Search for the cell housing the specified text and yield its (X, Y) center coordinate. 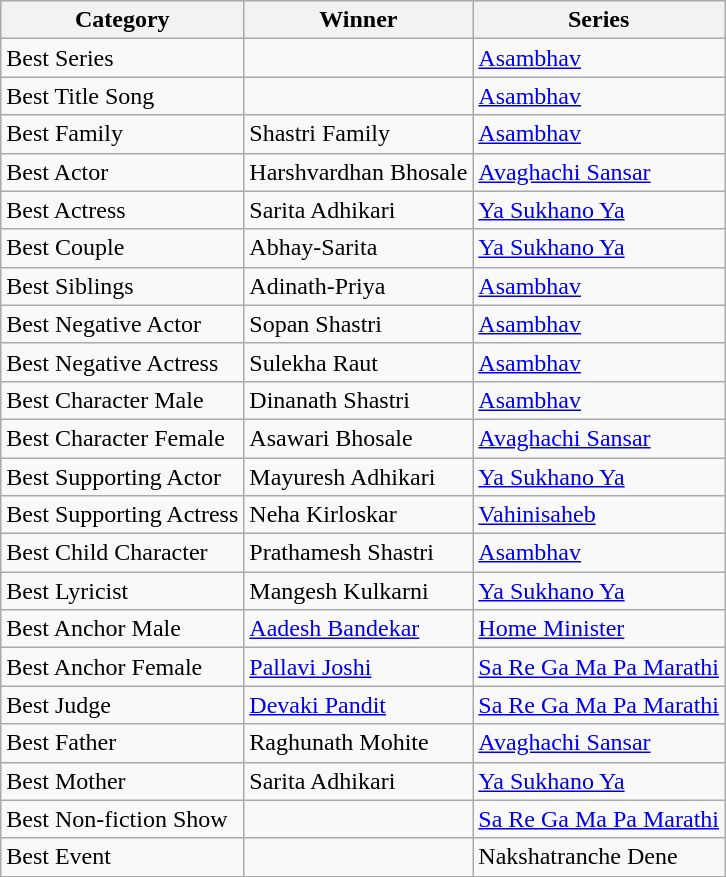
Best Couple (122, 248)
Sopan Shastri (358, 324)
Harshvardhan Bhosale (358, 172)
Aadesh Bandekar (358, 629)
Home Minister (599, 629)
Best Non-fiction Show (122, 819)
Mayuresh Adhikari (358, 477)
Best Child Character (122, 553)
Best Mother (122, 781)
Best Series (122, 58)
Best Title Song (122, 96)
Best Family (122, 134)
Sulekha Raut (358, 362)
Vahinisaheb (599, 515)
Raghunath Mohite (358, 743)
Best Supporting Actor (122, 477)
Best Judge (122, 705)
Best Event (122, 857)
Prathamesh Shastri (358, 553)
Asawari Bhosale (358, 438)
Mangesh Kulkarni (358, 591)
Nakshatranche Dene (599, 857)
Best Anchor Female (122, 667)
Best Actress (122, 210)
Best Supporting Actress (122, 515)
Neha Kirloskar (358, 515)
Best Actor (122, 172)
Category (122, 20)
Best Lyricist (122, 591)
Winner (358, 20)
Best Negative Actor (122, 324)
Best Anchor Male (122, 629)
Best Negative Actress (122, 362)
Dinanath Shastri (358, 400)
Best Character Male (122, 400)
Best Siblings (122, 286)
Devaki Pandit (358, 705)
Abhay-Sarita (358, 248)
Series (599, 20)
Best Character Female (122, 438)
Pallavi Joshi (358, 667)
Best Father (122, 743)
Adinath-Priya (358, 286)
Shastri Family (358, 134)
